Detect which cell encompasses the target text, then output its (X, Y) center coordinate. 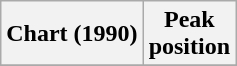
Chart (1990) (72, 34)
Peakposition (189, 34)
